Scan for the cell matching the given text and deliver its (x, y) coordinate at center. 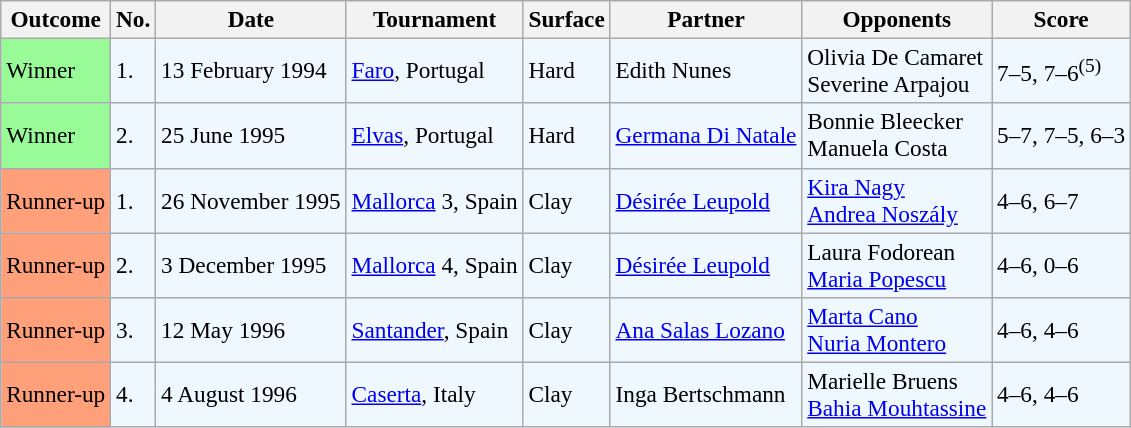
4–6, 6–7 (1062, 200)
4 August 1996 (251, 394)
Olivia De Camaret Severine Arpajou (897, 70)
Faro, Portugal (434, 70)
25 June 1995 (251, 136)
Mallorca 3, Spain (434, 200)
Mallorca 4, Spain (434, 264)
Caserta, Italy (434, 394)
Elvas, Portugal (434, 136)
4–6, 0–6 (1062, 264)
Marta Cano Nuria Montero (897, 330)
Santander, Spain (434, 330)
26 November 1995 (251, 200)
7–5, 7–6(5) (1062, 70)
13 February 1994 (251, 70)
Marielle Bruens Bahia Mouhtassine (897, 394)
Opponents (897, 19)
12 May 1996 (251, 330)
Partner (706, 19)
No. (134, 19)
Score (1062, 19)
Inga Bertschmann (706, 394)
Outcome (56, 19)
Surface (566, 19)
Ana Salas Lozano (706, 330)
Date (251, 19)
Kira Nagy Andrea Noszály (897, 200)
Edith Nunes (706, 70)
3 December 1995 (251, 264)
Tournament (434, 19)
3. (134, 330)
5–7, 7–5, 6–3 (1062, 136)
Germana Di Natale (706, 136)
Bonnie Bleecker Manuela Costa (897, 136)
4. (134, 394)
Laura Fodorean Maria Popescu (897, 264)
